Find where the given text appears and provide that cell's center as (x, y) coordinate. 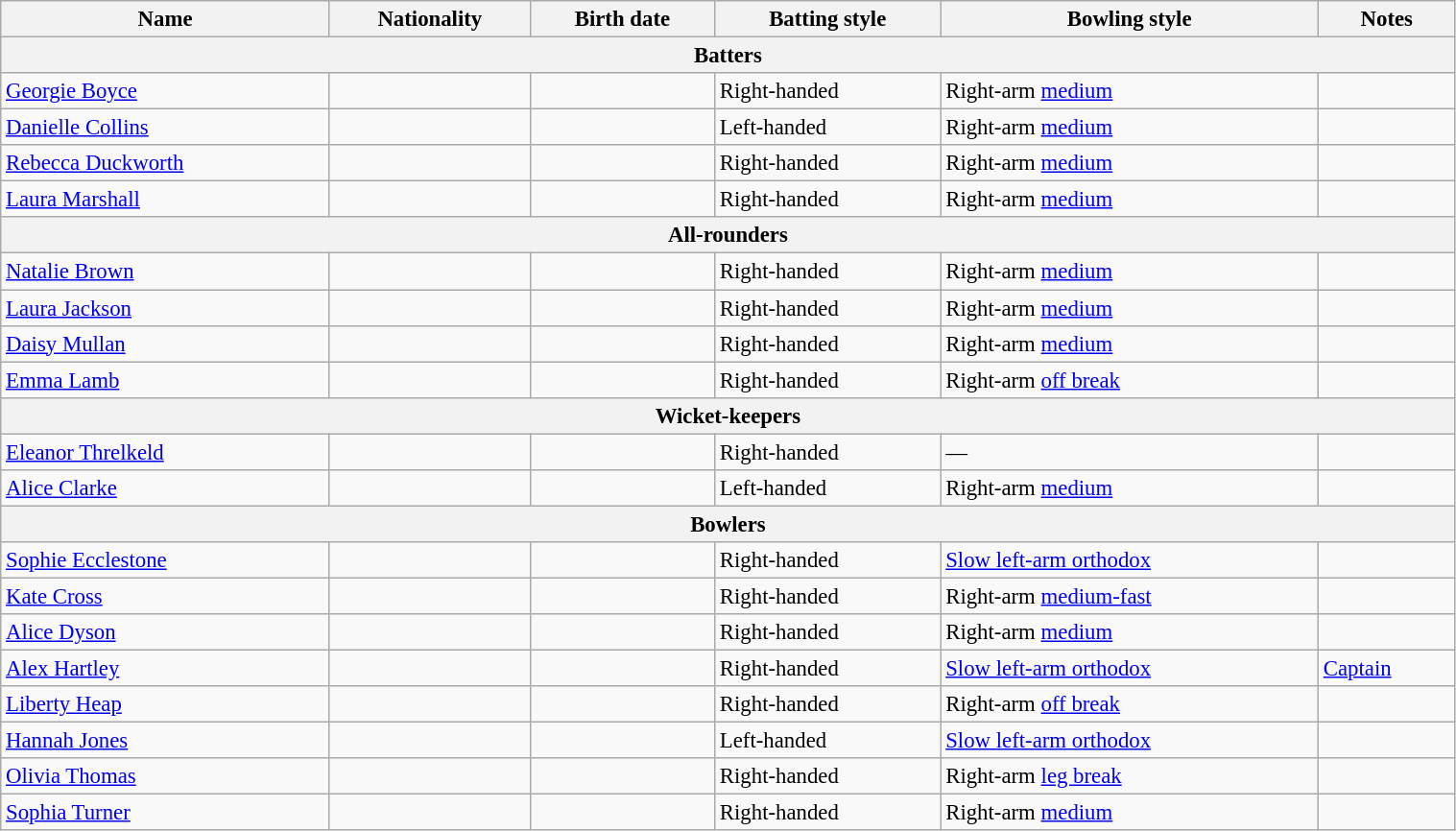
Batting style (827, 19)
Laura Marshall (165, 200)
Natalie Brown (165, 272)
Alice Dyson (165, 632)
Olivia Thomas (165, 776)
Alex Hartley (165, 669)
— (1130, 452)
Sophia Turner (165, 813)
Alice Clarke (165, 488)
Eleanor Threlkeld (165, 452)
Right-arm medium-fast (1130, 596)
Laura Jackson (165, 308)
Birth date (622, 19)
Sophie Ecclestone (165, 560)
Kate Cross (165, 596)
Daisy Mullan (165, 344)
Notes (1388, 19)
Georgie Boyce (165, 91)
All-rounders (728, 235)
Bowling style (1130, 19)
Name (165, 19)
Liberty Heap (165, 704)
Right-arm leg break (1130, 776)
Hannah Jones (165, 741)
Wicket-keepers (728, 415)
Rebecca Duckworth (165, 163)
Nationality (430, 19)
Batters (728, 56)
Captain (1388, 669)
Emma Lamb (165, 380)
Bowlers (728, 524)
Danielle Collins (165, 128)
